Capture the cell that displays the provided text and extract its [X, Y] central coordinate. 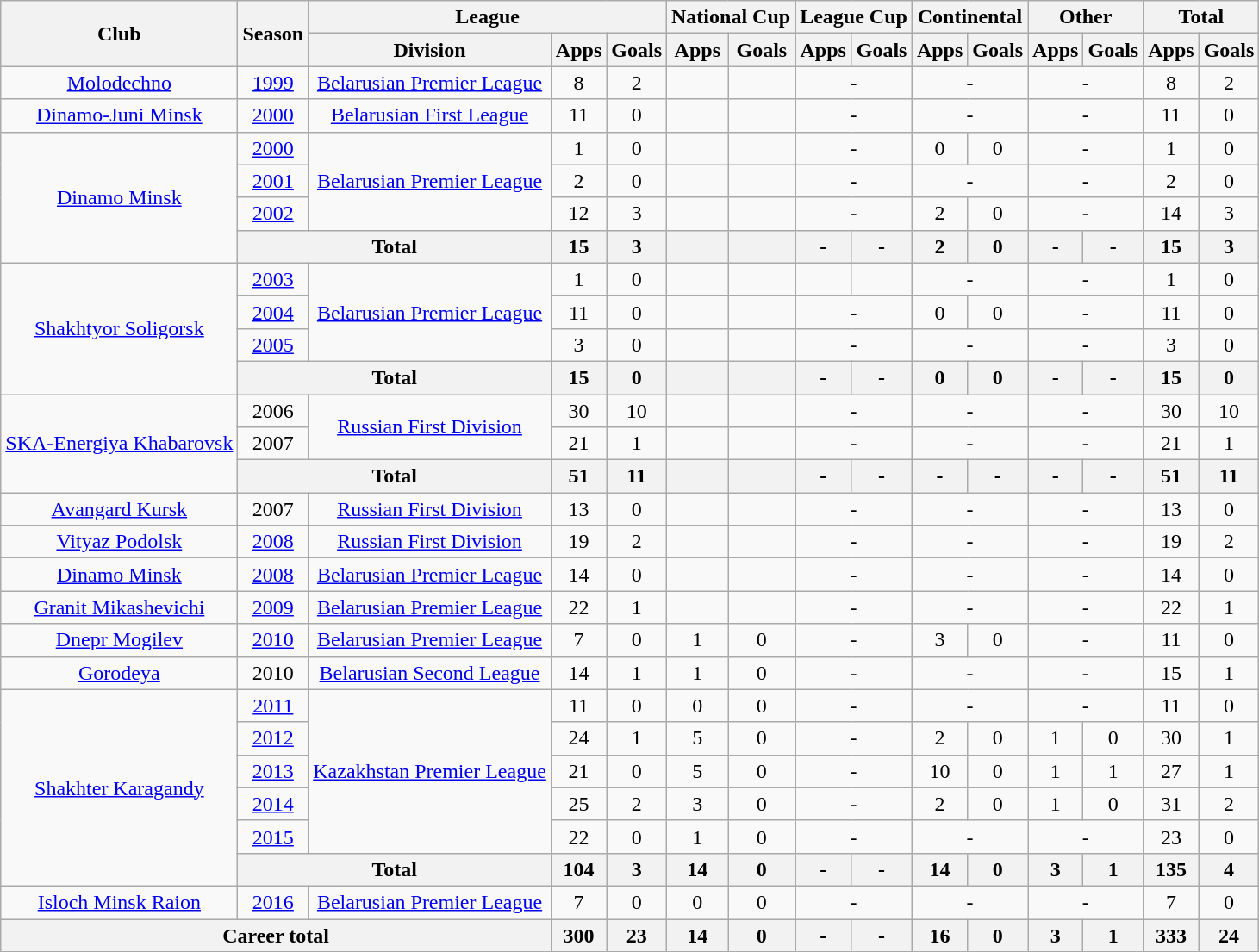
1999 [273, 83]
2002 [273, 214]
SKA-Energiya Khabarovsk [119, 444]
Dnepr Mogilev [119, 640]
Molodechno [119, 83]
Continental [969, 17]
2003 [273, 279]
Avangard Kursk [119, 509]
2012 [273, 738]
2006 [273, 411]
135 [1171, 869]
Granit Mikashevichi [119, 607]
333 [1171, 935]
Club [119, 34]
Other [1086, 17]
Vityaz Podolsk [119, 542]
2004 [273, 312]
2005 [273, 345]
Shakhtyor Soligorsk [119, 328]
104 [578, 869]
2009 [273, 607]
4 [1229, 869]
27 [1171, 771]
League [488, 17]
2013 [273, 771]
2016 [273, 902]
2014 [273, 804]
Division [430, 50]
16 [939, 935]
2011 [273, 706]
Season [273, 34]
2001 [273, 181]
Shakhter Karagandy [119, 787]
Kazakhstan Premier League [430, 771]
Career total [276, 935]
300 [578, 935]
Belarusian Second League [430, 673]
12 [578, 214]
31 [1171, 804]
Dinamo-Juni Minsk [119, 115]
2015 [273, 837]
League Cup [854, 17]
National Cup [731, 17]
Belarusian First League [430, 115]
Isloch Minsk Raion [119, 902]
25 [578, 804]
Gorodeya [119, 673]
